Output the [X, Y] coordinate of the center of the cell containing the given text.  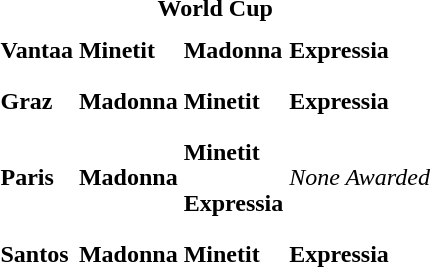
Expressia [234, 203]
